Pinpoint the cell where the given text exists, returning its [x, y] midpoint coordinate. 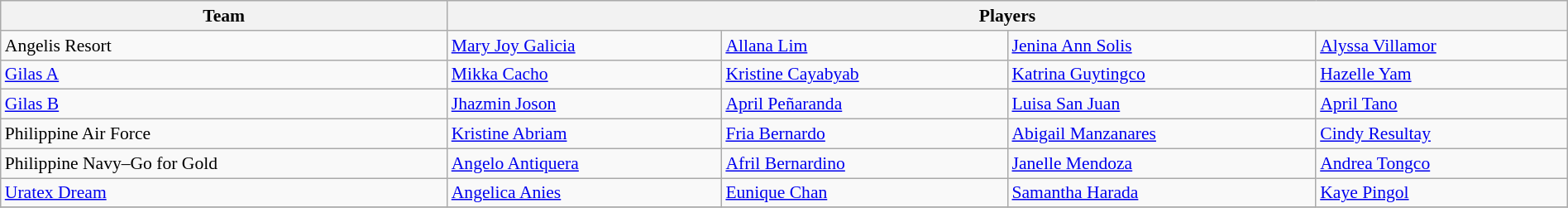
Kaye Pingol [1441, 193]
Players [1007, 16]
Gilas B [224, 104]
Luisa San Juan [1161, 104]
Philippine Navy–Go for Gold [224, 163]
Abigail Manzanares [1161, 134]
Kristine Abriam [585, 134]
Angelica Anies [585, 193]
Uratex Dream [224, 193]
Alyssa Villamor [1441, 46]
Gilas A [224, 75]
Allana Lim [864, 46]
Mikka Cacho [585, 75]
Mary Joy Galicia [585, 46]
Andrea Tongco [1441, 163]
Samantha Harada [1161, 193]
Angelis Resort [224, 46]
Kristine Cayabyab [864, 75]
Jhazmin Joson [585, 104]
Angelo Antiquera [585, 163]
Janelle Mendoza [1161, 163]
Jenina Ann Solis [1161, 46]
Eunique Chan [864, 193]
Afril Bernardino [864, 163]
Cindy Resultay [1441, 134]
Katrina Guytingco [1161, 75]
Fria Bernardo [864, 134]
Philippine Air Force [224, 134]
April Peñaranda [864, 104]
Team [224, 16]
Hazelle Yam [1441, 75]
April Tano [1441, 104]
